Find where the given text appears and provide that cell's center as (X, Y) coordinate. 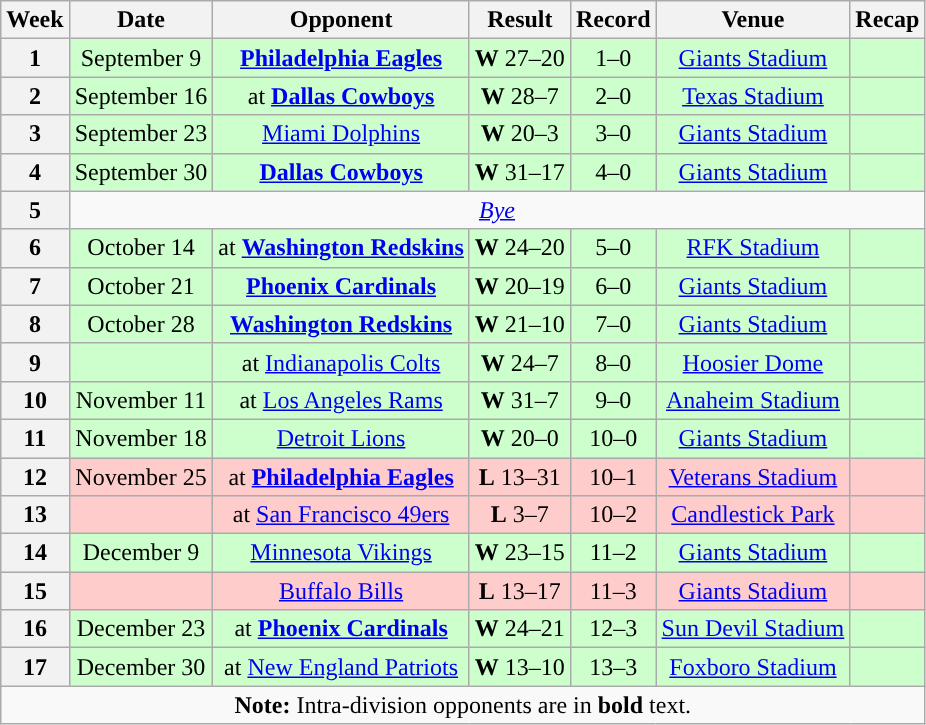
3 (35, 134)
Bye (497, 210)
12–3 (613, 629)
W 13–10 (520, 667)
12 (35, 477)
RFK Stadium (753, 248)
Buffalo Bills (341, 591)
October 28 (141, 324)
14 (35, 553)
1 (35, 58)
Dallas Cowboys (341, 172)
W 24–7 (520, 362)
10 (35, 400)
Result (520, 20)
Venue (753, 20)
W 28–7 (520, 96)
17 (35, 667)
11–3 (613, 591)
Phoenix Cardinals (341, 286)
Foxboro Stadium (753, 667)
4 (35, 172)
at Dallas Cowboys (341, 96)
Veterans Stadium (753, 477)
W 21–10 (520, 324)
11 (35, 438)
Record (613, 20)
L 13–31 (520, 477)
October 21 (141, 286)
October 14 (141, 248)
Detroit Lions (341, 438)
W 31–17 (520, 172)
Note: Intra-division opponents are in bold text. (463, 705)
Texas Stadium (753, 96)
7 (35, 286)
8 (35, 324)
Recap (888, 20)
November 18 (141, 438)
at Los Angeles Rams (341, 400)
5–0 (613, 248)
W 24–20 (520, 248)
2–0 (613, 96)
at Philadelphia Eagles (341, 477)
September 30 (141, 172)
W 31–7 (520, 400)
9–0 (613, 400)
December 30 (141, 667)
at Washington Redskins (341, 248)
10–0 (613, 438)
W 27–20 (520, 58)
1–0 (613, 58)
Washington Redskins (341, 324)
13 (35, 515)
Miami Dolphins (341, 134)
at Phoenix Cardinals (341, 629)
W 24–21 (520, 629)
Date (141, 20)
L 3–7 (520, 515)
7–0 (613, 324)
13–3 (613, 667)
Sun Devil Stadium (753, 629)
November 25 (141, 477)
December 23 (141, 629)
Week (35, 20)
Anaheim Stadium (753, 400)
Philadelphia Eagles (341, 58)
November 11 (141, 400)
at San Francisco 49ers (341, 515)
W 20–0 (520, 438)
September 9 (141, 58)
2 (35, 96)
W 23–15 (520, 553)
Candlestick Park (753, 515)
9 (35, 362)
at New England Patriots (341, 667)
10–1 (613, 477)
Hoosier Dome (753, 362)
16 (35, 629)
September 23 (141, 134)
11–2 (613, 553)
at Indianapolis Colts (341, 362)
4–0 (613, 172)
3–0 (613, 134)
September 16 (141, 96)
5 (35, 210)
8–0 (613, 362)
15 (35, 591)
6 (35, 248)
L 13–17 (520, 591)
December 9 (141, 553)
W 20–3 (520, 134)
W 20–19 (520, 286)
10–2 (613, 515)
Minnesota Vikings (341, 553)
Opponent (341, 20)
6–0 (613, 286)
